From the cell containing the given text, extract its center point as (X, Y) coordinate. 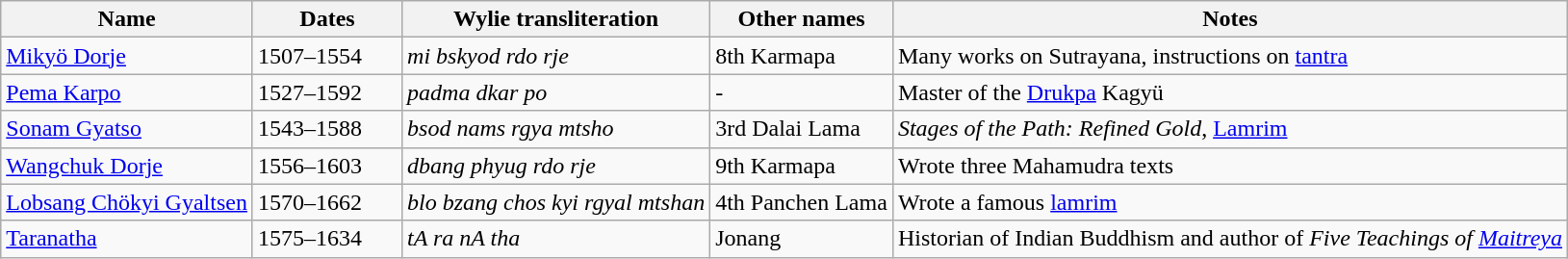
1570–1662 (327, 202)
blo bzang chos kyi rgyal mtshan (556, 202)
Wrote three Mahamudra texts (1230, 166)
3rd Dalai Lama (802, 129)
4th Panchen Lama (802, 202)
9th Karmapa (802, 166)
Mikyö Dorje (127, 56)
mi bskyod rdo rje (556, 56)
1556–1603 (327, 166)
Taranatha (127, 239)
Many works on Sutrayana, instructions on tantra (1230, 56)
8th Karmapa (802, 56)
Other names (802, 19)
Stages of the Path: Refined Gold, Lamrim (1230, 129)
Lobsang Chökyi Gyaltsen (127, 202)
dbang phyug rdo rje (556, 166)
Wylie transliteration (556, 19)
Master of the Drukpa Kagyü (1230, 92)
1575–1634 (327, 239)
padma dkar po (556, 92)
1543–1588 (327, 129)
Jonang (802, 239)
Wrote a famous lamrim (1230, 202)
Dates (327, 19)
Name (127, 19)
Notes (1230, 19)
Sonam Gyatso (127, 129)
Wangchuk Dorje (127, 166)
1507–1554 (327, 56)
bsod nams rgya mtsho (556, 129)
1527–1592 (327, 92)
- (802, 92)
tA ra nA tha (556, 239)
Pema Karpo (127, 92)
Historian of Indian Buddhism and author of Five Teachings of Maitreya (1230, 239)
